Return [x, y] of the center of cell containing provided text 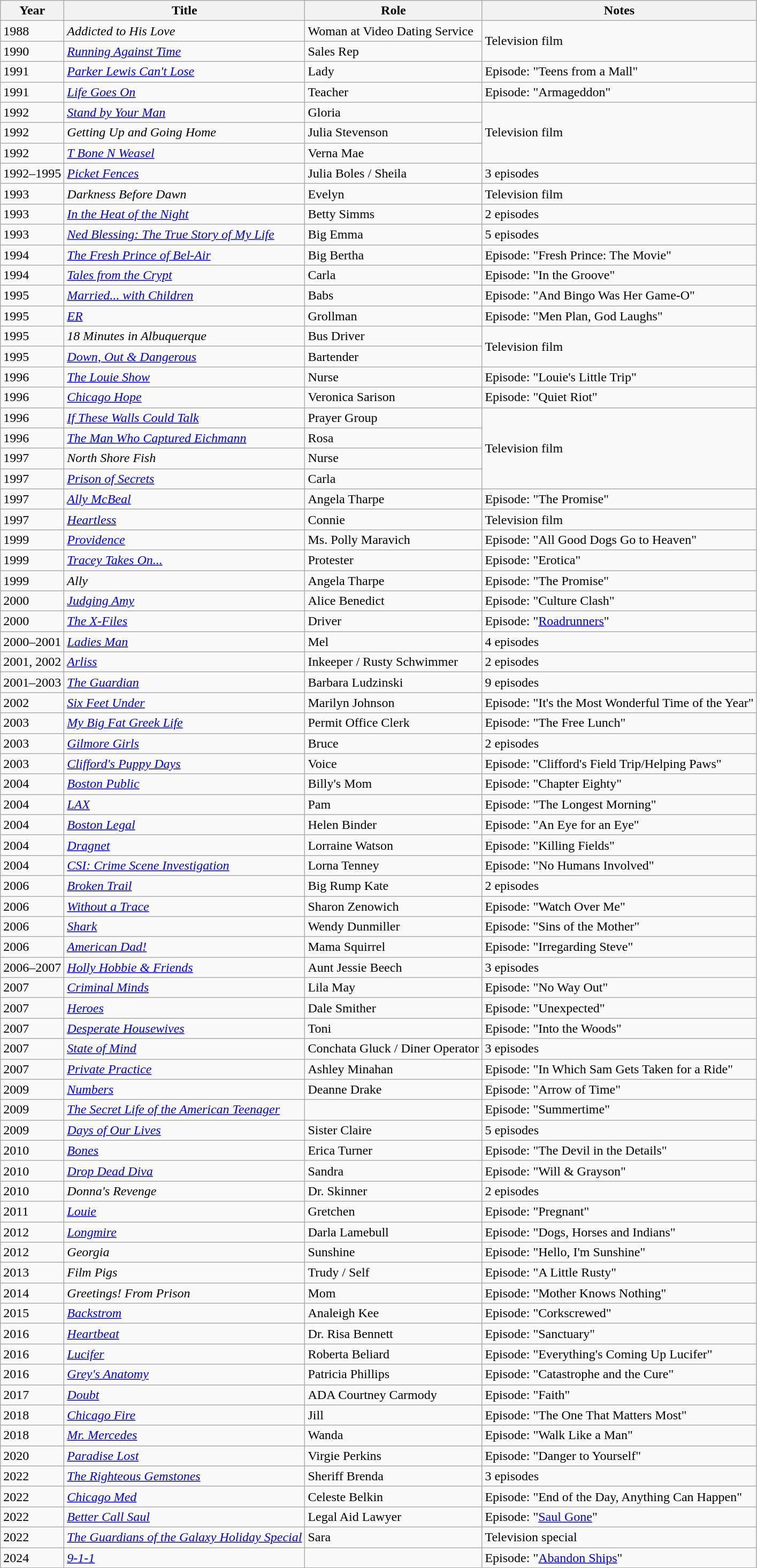
Episode: "Catastrophe and the Cure" [620, 1374]
Criminal Minds [185, 988]
Driver [394, 621]
Running Against Time [185, 51]
Stand by Your Man [185, 112]
Private Practice [185, 1069]
Episode: "Corkscrewed" [620, 1313]
Sara [394, 1537]
Six Feet Under [185, 703]
Episode: "Quiet Riot" [620, 397]
Protester [394, 560]
Down, Out & Dangerous [185, 357]
T Bone N Weasel [185, 153]
4 episodes [620, 642]
Barbara Ludzinski [394, 682]
Ashley Minahan [394, 1069]
Episode: "Walk Like a Man" [620, 1435]
Sunshine [394, 1252]
Episode: "Abandon Ships" [620, 1558]
Desperate Housewives [185, 1028]
Drop Dead Diva [185, 1171]
Better Call Saul [185, 1517]
2017 [32, 1395]
Year [32, 11]
Trudy / Self [394, 1273]
Billy's Mom [394, 784]
Betty Simms [394, 214]
Episode: "Into the Woods" [620, 1028]
Bones [185, 1150]
Episode: "All Good Dogs Go to Heaven" [620, 540]
Ally [185, 580]
Episode: "Will & Grayson" [620, 1171]
9 episodes [620, 682]
Episode: "Dogs, Horses and Indians" [620, 1232]
The Man Who Captured Eichmann [185, 438]
Episode: "Arrow of Time" [620, 1089]
Episode: "Clifford's Field Trip/Helping Paws" [620, 764]
Babs [394, 296]
Episode: "Chapter Eighty" [620, 784]
Chicago Med [185, 1496]
2024 [32, 1558]
Episode: "The Devil in the Details" [620, 1150]
Georgia [185, 1252]
Dragnet [185, 845]
Episode: "Saul Gone" [620, 1517]
The X-Files [185, 621]
Episode: "End of the Day, Anything Can Happen" [620, 1496]
Episode: "And Bingo Was Her Game-O" [620, 296]
Episode: "It's the Most Wonderful Time of the Year" [620, 703]
Episode: "Pregnant" [620, 1211]
ADA Courtney Carmody [394, 1395]
Holly Hobbie & Friends [185, 967]
Sharon Zenowich [394, 906]
Episode: "The Longest Morning" [620, 804]
The Louie Show [185, 377]
Donna's Revenge [185, 1191]
Episode: "A Little Rusty" [620, 1273]
The Secret Life of the American Teenager [185, 1110]
Darkness Before Dawn [185, 194]
Without a Trace [185, 906]
Arliss [185, 662]
Aunt Jessie Beech [394, 967]
Episode: "Summertime" [620, 1110]
Roberta Beliard [394, 1354]
Greetings! From Prison [185, 1293]
Heroes [185, 1008]
Sister Claire [394, 1130]
Inkeeper / Rusty Schwimmer [394, 662]
If These Walls Could Talk [185, 418]
Mr. Mercedes [185, 1435]
2020 [32, 1456]
1992–1995 [32, 173]
Analeigh Kee [394, 1313]
Ms. Polly Maravich [394, 540]
Celeste Belkin [394, 1496]
Longmire [185, 1232]
Virgie Perkins [394, 1456]
Episode: "Roadrunners" [620, 621]
Episode: "Erotica" [620, 560]
Tales from the Crypt [185, 275]
Married... with Children [185, 296]
Getting Up and Going Home [185, 133]
Lady [394, 72]
Dale Smither [394, 1008]
Deanne Drake [394, 1089]
Chicago Fire [185, 1415]
2013 [32, 1273]
Veronica Sarison [394, 397]
Mama Squirrel [394, 947]
Episode: "Culture Clash" [620, 601]
Teacher [394, 92]
Episode: "Irregarding Steve" [620, 947]
Episode: "An Eye for an Eye" [620, 825]
Episode: "In the Groove" [620, 275]
Episode: "Fresh Prince: The Movie" [620, 255]
2011 [32, 1211]
Toni [394, 1028]
Episode: "Killing Fields" [620, 845]
Dr. Risa Bennett [394, 1334]
Notes [620, 11]
Numbers [185, 1089]
Judging Amy [185, 601]
The Guardians of the Galaxy Holiday Special [185, 1537]
Mel [394, 642]
Shark [185, 927]
Big Bertha [394, 255]
Darla Lamebull [394, 1232]
Sandra [394, 1171]
Big Rump Kate [394, 886]
Episode: "Watch Over Me" [620, 906]
2001–2003 [32, 682]
Boston Legal [185, 825]
Episode: "Teens from a Mall" [620, 72]
LAX [185, 804]
ER [185, 316]
Episode: "The One That Matters Most" [620, 1415]
Lila May [394, 988]
Gloria [394, 112]
Episode: "Sanctuary" [620, 1334]
2006–2007 [32, 967]
Prison of Secrets [185, 479]
Episode: "Armageddon" [620, 92]
Legal Aid Lawyer [394, 1517]
1988 [32, 31]
Role [394, 11]
Erica Turner [394, 1150]
Ally McBeal [185, 499]
Chicago Hope [185, 397]
Verna Mae [394, 153]
Rosa [394, 438]
Days of Our Lives [185, 1130]
Connie [394, 519]
Picket Fences [185, 173]
Mom [394, 1293]
Marilyn Johnson [394, 703]
Julia Stevenson [394, 133]
Big Emma [394, 234]
CSI: Crime Scene Investigation [185, 865]
Life Goes On [185, 92]
Voice [394, 764]
Heartbeat [185, 1334]
Backstrom [185, 1313]
2015 [32, 1313]
Boston Public [185, 784]
Episode: "Danger to Yourself" [620, 1456]
Clifford's Puppy Days [185, 764]
The Fresh Prince of Bel-Air [185, 255]
Woman at Video Dating Service [394, 31]
Helen Binder [394, 825]
Episode: "The Free Lunch" [620, 723]
Broken Trail [185, 886]
Episode: "No Way Out" [620, 988]
Bus Driver [394, 336]
Alice Benedict [394, 601]
Lorraine Watson [394, 845]
Wendy Dunmiller [394, 927]
Episode: "Hello, I'm Sunshine" [620, 1252]
Gilmore Girls [185, 743]
Wanda [394, 1435]
Julia Boles / Sheila [394, 173]
9-1-1 [185, 1558]
1990 [32, 51]
Parker Lewis Can't Lose [185, 72]
Episode: "Louie's Little Trip" [620, 377]
My Big Fat Greek Life [185, 723]
2002 [32, 703]
Grey's Anatomy [185, 1374]
American Dad! [185, 947]
Ned Blessing: The True Story of My Life [185, 234]
The Guardian [185, 682]
Prayer Group [394, 418]
Tracey Takes On... [185, 560]
Bartender [394, 357]
Film Pigs [185, 1273]
Addicted to His Love [185, 31]
Episode: "Faith" [620, 1395]
Lorna Tenney [394, 865]
Bruce [394, 743]
Title [185, 11]
Episode: "Unexpected" [620, 1008]
Paradise Lost [185, 1456]
Grollman [394, 316]
North Shore Fish [185, 458]
Providence [185, 540]
Episode: "Men Plan, God Laughs" [620, 316]
Ladies Man [185, 642]
Dr. Skinner [394, 1191]
In the Heat of the Night [185, 214]
Sheriff Brenda [394, 1476]
Louie [185, 1211]
Episode: "In Which Sam Gets Taken for a Ride" [620, 1069]
Permit Office Clerk [394, 723]
Patricia Phillips [394, 1374]
Lucifer [185, 1354]
State of Mind [185, 1049]
The Righteous Gemstones [185, 1476]
Episode: "Mother Knows Nothing" [620, 1293]
Heartless [185, 519]
Episode: "Everything's Coming Up Lucifer" [620, 1354]
Episode: "Sins of the Mother" [620, 927]
Conchata Gluck / Diner Operator [394, 1049]
Gretchen [394, 1211]
Television special [620, 1537]
2000–2001 [32, 642]
Jill [394, 1415]
Pam [394, 804]
Evelyn [394, 194]
2001, 2002 [32, 662]
Episode: "No Humans Involved" [620, 865]
2014 [32, 1293]
Doubt [185, 1395]
Sales Rep [394, 51]
18 Minutes in Albuquerque [185, 336]
